Search for the cell housing the specified text and yield its [x, y] center coordinate. 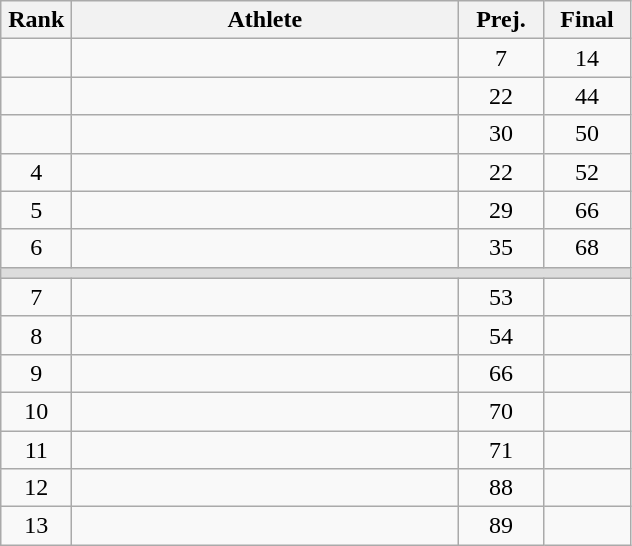
Prej. [501, 20]
12 [36, 488]
Rank [36, 20]
52 [587, 172]
53 [501, 297]
70 [501, 411]
30 [501, 134]
13 [36, 526]
10 [36, 411]
50 [587, 134]
29 [501, 210]
11 [36, 449]
4 [36, 172]
6 [36, 248]
Final [587, 20]
8 [36, 335]
88 [501, 488]
Athlete [265, 20]
35 [501, 248]
54 [501, 335]
5 [36, 210]
44 [587, 96]
71 [501, 449]
68 [587, 248]
9 [36, 373]
14 [587, 58]
89 [501, 526]
